Detect which cell encompasses the target text, then output its [X, Y] center coordinate. 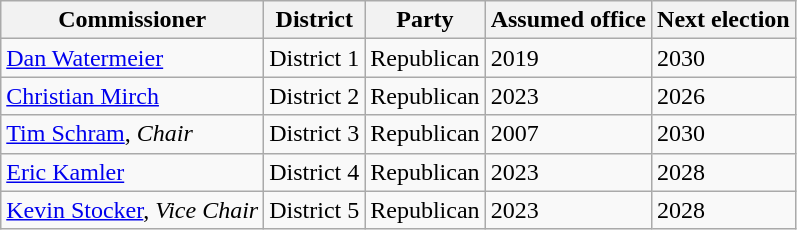
2007 [568, 134]
Commissioner [132, 20]
District [314, 20]
Kevin Stocker, Vice Chair [132, 210]
District 1 [314, 58]
Next election [724, 20]
2019 [568, 58]
District 2 [314, 96]
Party [425, 20]
Eric Kamler [132, 172]
Christian Mirch [132, 96]
Assumed office [568, 20]
Dan Watermeier [132, 58]
Tim Schram, Chair [132, 134]
District 3 [314, 134]
District 5 [314, 210]
District 4 [314, 172]
2026 [724, 96]
